Search for the cell housing the specified text and yield its (x, y) center coordinate. 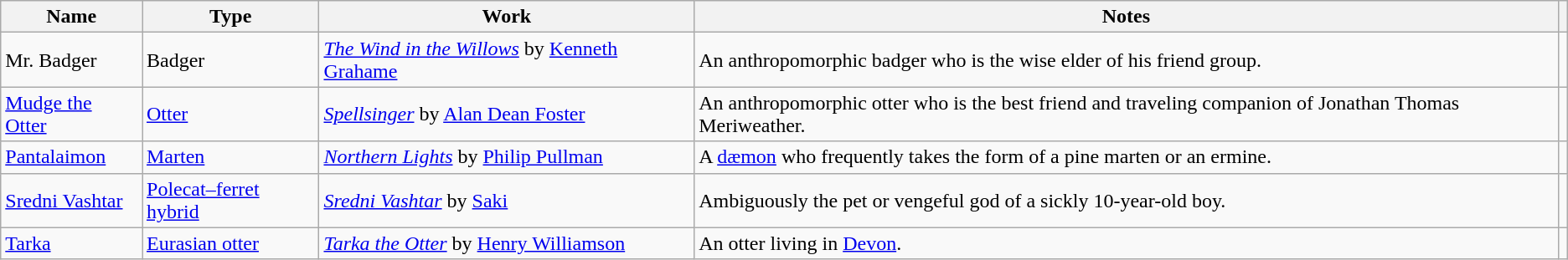
Notes (1126, 17)
The Wind in the Willows by Kenneth Grahame (507, 60)
Northern Lights by Philip Pullman (507, 157)
Mudge the Otter (72, 114)
Ambiguously the pet or vengeful god of a sickly 10-year-old boy. (1126, 201)
Polecat–ferret hybrid (231, 201)
Work (507, 17)
An anthropomorphic badger who is the wise elder of his friend group. (1126, 60)
Sredni Vashtar by Saki (507, 201)
Otter (231, 114)
An otter living in Devon. (1126, 243)
Spellsinger by Alan Dean Foster (507, 114)
Badger (231, 60)
Pantalaimon (72, 157)
Tarka the Otter by Henry Williamson (507, 243)
Mr. Badger (72, 60)
Sredni Vashtar (72, 201)
Eurasian otter (231, 243)
A dæmon who frequently takes the form of a pine marten or an ermine. (1126, 157)
Marten (231, 157)
An anthropomorphic otter who is the best friend and traveling companion of Jonathan Thomas Meriweather. (1126, 114)
Name (72, 17)
Type (231, 17)
Tarka (72, 243)
